Search for the cell housing the specified text and yield its [x, y] center coordinate. 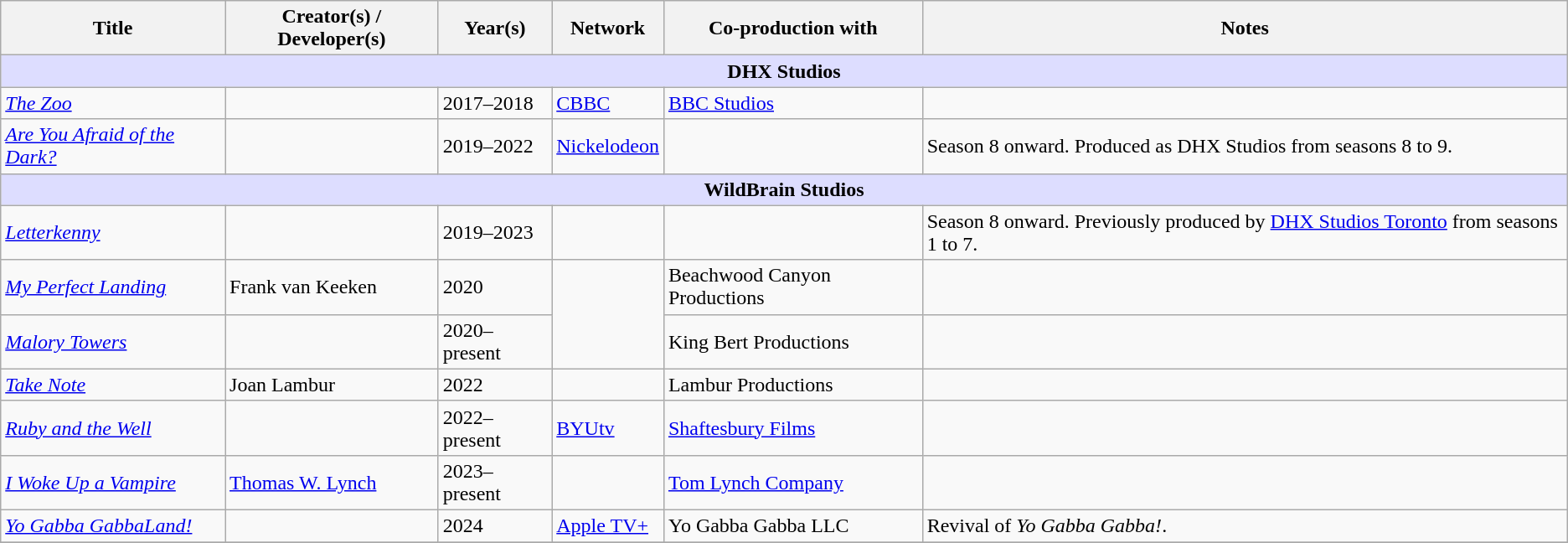
Letterkenny [113, 233]
Co-production with [792, 28]
Apple TV+ [608, 525]
DHX Studios [784, 71]
2022–present [495, 427]
Beachwood Canyon Productions [792, 287]
Yo Gabba GabbaLand! [113, 525]
Year(s) [495, 28]
BYUtv [608, 427]
I Woke Up a Vampire [113, 483]
Thomas W. Lynch [332, 483]
Revival of Yo Gabba Gabba!. [1245, 525]
Joan Lambur [332, 385]
CBBC [608, 103]
2019–2022 [495, 146]
2022 [495, 385]
Title [113, 28]
Are You Afraid of the Dark? [113, 146]
Shaftesbury Films [792, 427]
WildBrain Studios [784, 189]
Take Note [113, 385]
Notes [1245, 28]
Ruby and the Well [113, 427]
The Zoo [113, 103]
Yo Gabba Gabba LLC [792, 525]
My Perfect Landing [113, 287]
BBC Studios [792, 103]
2020 [495, 287]
Tom Lynch Company [792, 483]
2020–present [495, 342]
2024 [495, 525]
2017–2018 [495, 103]
Creator(s) / Developer(s) [332, 28]
Season 8 onward. Previously produced by DHX Studios Toronto from seasons 1 to 7. [1245, 233]
2023–present [495, 483]
King Bert Productions [792, 342]
Lambur Productions [792, 385]
Season 8 onward. Produced as DHX Studios from seasons 8 to 9. [1245, 146]
Malory Towers [113, 342]
Network [608, 28]
Nickelodeon [608, 146]
2019–2023 [495, 233]
Frank van Keeken [332, 287]
